Capture the cell that displays the provided text and extract its (X, Y) central coordinate. 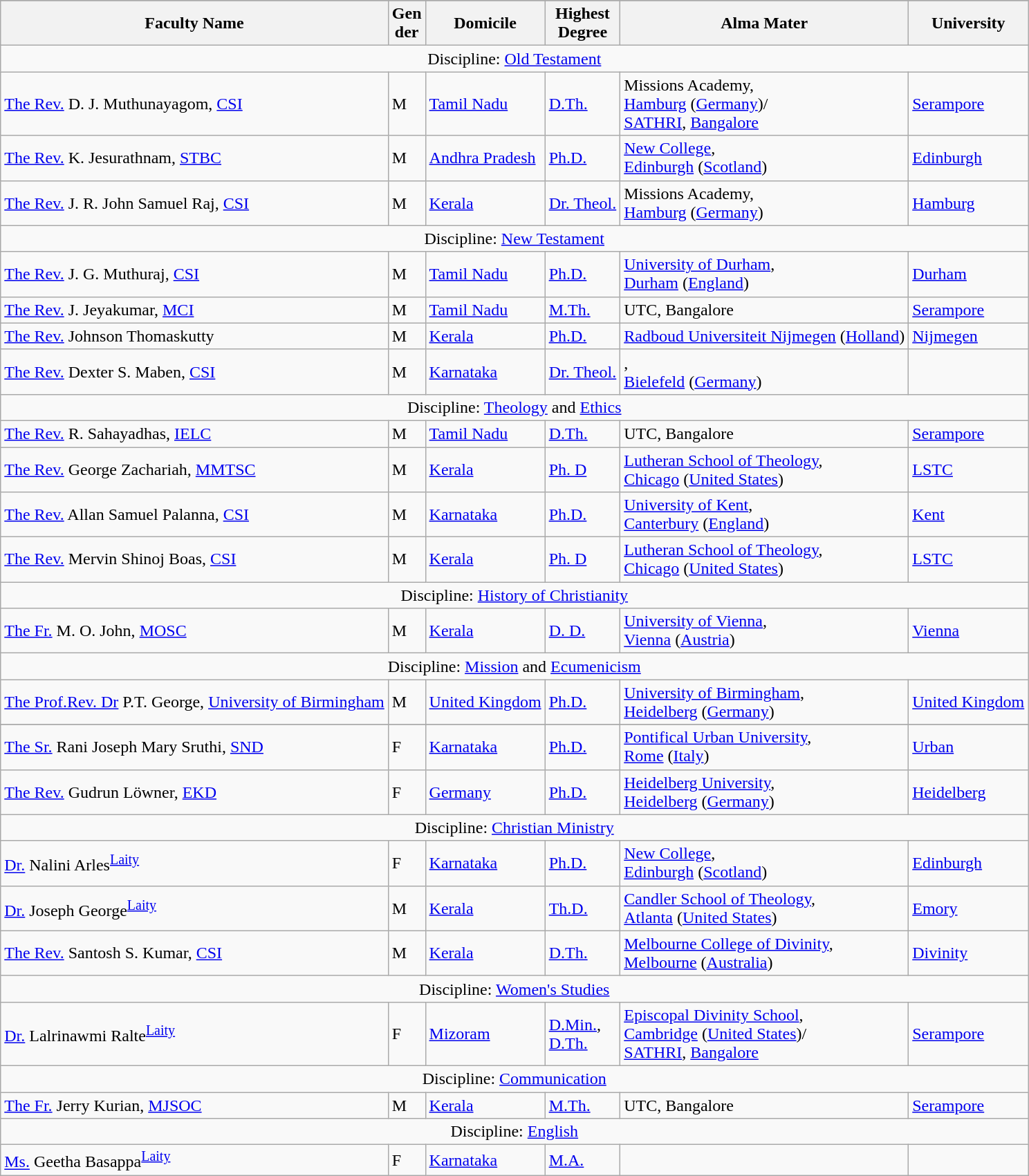
Discipline: Communication (514, 1079)
The Rev. Gudrun Löwner, EKD (195, 792)
Germany (485, 792)
M.A. (582, 1160)
Alma Mater (765, 24)
The Rev. Dexter S. Maben, CSI (195, 372)
Discipline: Christian Ministry (514, 828)
Discipline: Theology and Ethics (514, 407)
Pontifical Urban University, Rome (Italy) (765, 747)
Missions Academy, Hamburg (Germany) (765, 203)
Divinity (968, 953)
, Bielefeld (Germany) (765, 372)
The Rev. J. Jeyakumar, MCI (195, 310)
The Rev. Johnson Thomaskutty (195, 336)
Heidelberg University, Heidelberg (Germany) (765, 792)
Faculty Name (195, 24)
Th.D. (582, 908)
Discipline: New Testament (514, 239)
Kent (968, 514)
Discipline: Old Testament (514, 59)
Discipline: Women's Studies (514, 989)
Domicile (485, 24)
Gender (407, 24)
The Rev. D. J. Muthunayagom, CSI (195, 104)
The Rev. George Zachariah, MMTSC (195, 469)
Nijmegen (968, 336)
D.Min., D.Th. (582, 1034)
D. D. (582, 631)
Ms. Geetha BasappaLaity (195, 1160)
University of Vienna, Vienna (Austria) (765, 631)
Radboud Universiteit Nijmegen (Holland) (765, 336)
The Fr. M. O. John, MOSC (195, 631)
The Rev. Allan Samuel Palanna, CSI (195, 514)
The Rev. J. G. Muthuraj, CSI (195, 274)
The Rev. Mervin Shinoj Boas, CSI (195, 560)
The Fr. Jerry Kurian, MJSOC (195, 1105)
The Rev. K. Jesurathnam, STBC (195, 158)
The Prof.Rev. Dr P.T. George, University of Birmingham (195, 702)
The Rev. R. Sahayadhas, IELC (195, 433)
Heidelberg (968, 792)
Durham (968, 274)
The Rev. Santosh S. Kumar, CSI (195, 953)
Andhra Pradesh (485, 158)
Emory (968, 908)
University of Durham, Durham (England) (765, 274)
Discipline: Mission and Ecumenicism (514, 666)
Discipline: English (514, 1132)
University of Kent, Canterbury (England) (765, 514)
Discipline: History of Christianity (514, 595)
Dr. Lalrinawmi RalteLaity (195, 1034)
Melbourne College of Divinity, Melbourne (Australia) (765, 953)
Missions Academy, Hamburg (Germany)/SATHRI, Bangalore (765, 104)
The Sr. Rani Joseph Mary Sruthi, SND (195, 747)
Dr. Nalini ArlesLaity (195, 863)
Urban (968, 747)
Episcopal Divinity School, Cambridge (United States)/SATHRI, Bangalore (765, 1034)
Vienna (968, 631)
University (968, 24)
The Rev. J. R. John Samuel Raj, CSI (195, 203)
University of Birmingham, Heidelberg (Germany) (765, 702)
Dr. Joseph GeorgeLaity (195, 908)
Candler School of Theology,Atlanta (United States) (765, 908)
Hamburg (968, 203)
Mizoram (485, 1034)
HighestDegree (582, 24)
